For the text-containing cell, return its midpoint in [X, Y] coordinate format. 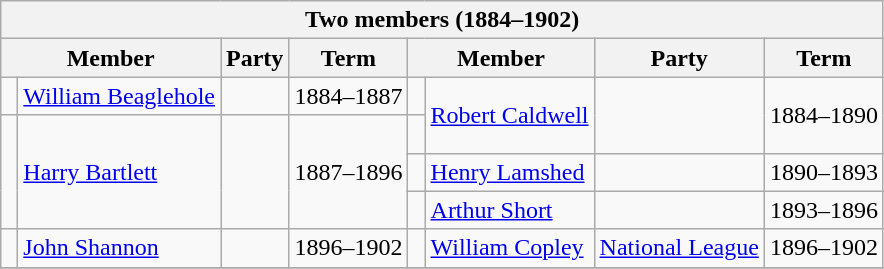
1890–1893 [824, 172]
1884–1890 [824, 115]
Robert Caldwell [510, 115]
Two members (1884–1902) [442, 20]
Harry Bartlett [120, 172]
Henry Lamshed [510, 172]
National League [679, 248]
1887–1896 [348, 172]
Arthur Short [510, 210]
John Shannon [120, 248]
William Copley [510, 248]
William Beaglehole [120, 96]
1893–1896 [824, 210]
1884–1887 [348, 96]
